Return the [X, Y] coordinate for the center point of the cell that contains the specified text.  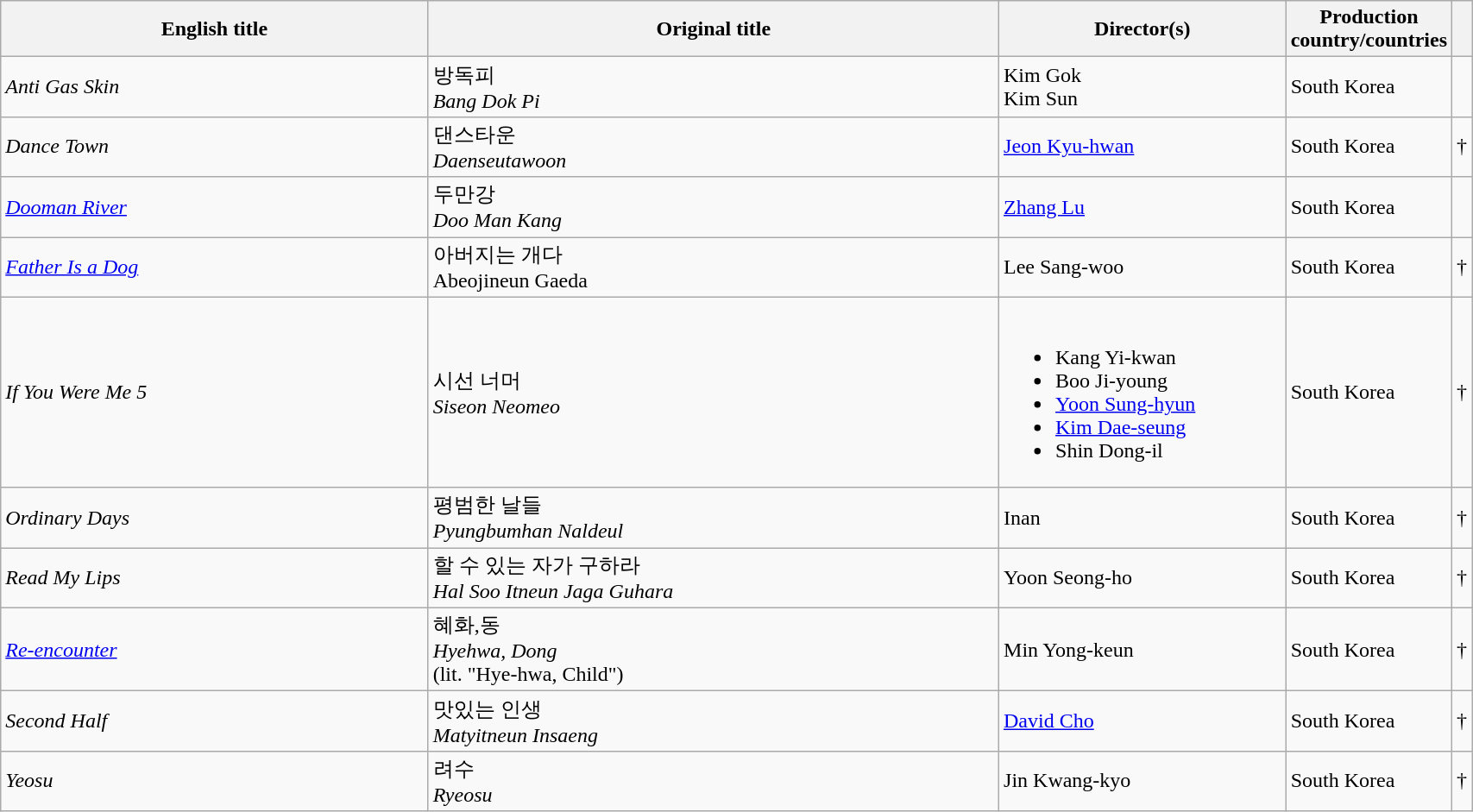
두만강Doo Man Kang [713, 207]
Jeon Kyu-hwan [1143, 147]
Zhang Lu [1143, 207]
아버지는 개다Abeojineun Gaeda [713, 267]
Ordinary Days [214, 518]
Min Yong-keun [1143, 649]
맛있는 인생Matyitneun Insaeng [713, 721]
Father Is a Dog [214, 267]
David Cho [1143, 721]
Kim GokKim Sun [1143, 87]
Second Half [214, 721]
Read My Lips [214, 578]
Kang Yi-kwanBoo Ji-youngYoon Sung-hyunKim Dae-seungShin Dong-il [1143, 392]
려수Ryeosu [713, 781]
Lee Sang-woo [1143, 267]
English title [214, 29]
Yoon Seong-ho [1143, 578]
방독피Bang Dok Pi [713, 87]
할 수 있는 자가 구하라Hal Soo Itneun Jaga Guhara [713, 578]
Dance Town [214, 147]
Anti Gas Skin [214, 87]
Original title [713, 29]
평범한 날들Pyungbumhan Naldeul [713, 518]
댄스타운Daenseutawoon [713, 147]
시선 너머Siseon Neomeo [713, 392]
Director(s) [1143, 29]
If You Were Me 5 [214, 392]
Re-encounter [214, 649]
Yeosu [214, 781]
Dooman River [214, 207]
Production country/countries [1369, 29]
Inan [1143, 518]
Jin Kwang-kyo [1143, 781]
혜화,동Hyehwa, Dong(lit. "Hye-hwa, Child") [713, 649]
